Identify which cell holds the provided text, then report its (x, y) central coordinate. 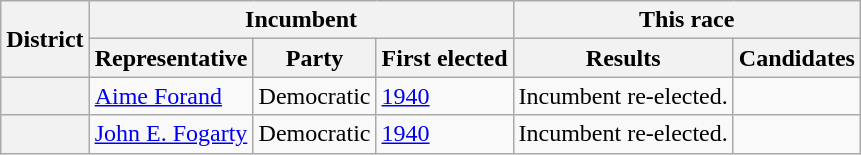
Aime Forand (171, 96)
Party (314, 58)
First elected (444, 58)
John E. Fogarty (171, 134)
Candidates (796, 58)
Representative (171, 58)
District (45, 39)
Results (623, 58)
Incumbent (301, 20)
This race (686, 20)
